For the text-containing cell, return its midpoint in (X, Y) coordinate format. 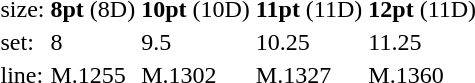
10.25 (308, 42)
8 (93, 42)
9.5 (196, 42)
